Locate the cell with the specified text and output its [X, Y] center coordinate. 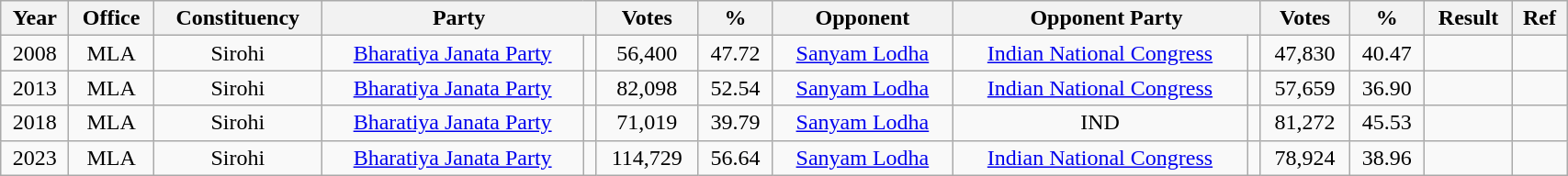
82,098 [647, 88]
38.96 [1387, 158]
2013 [35, 88]
Opponent Party [1107, 18]
2023 [35, 158]
47,830 [1304, 53]
Opponent [862, 18]
40.47 [1387, 53]
45.53 [1387, 123]
47.72 [736, 53]
Result [1469, 18]
2008 [35, 53]
Year [35, 18]
39.79 [736, 123]
56.64 [736, 158]
Constituency [237, 18]
36.90 [1387, 88]
Office [111, 18]
Ref [1540, 18]
56,400 [647, 53]
114,729 [647, 158]
52.54 [736, 88]
71,019 [647, 123]
81,272 [1304, 123]
Party [459, 18]
78,924 [1304, 158]
2018 [35, 123]
IND [1100, 123]
57,659 [1304, 88]
